Find where the given text appears and provide that cell's center as [X, Y] coordinate. 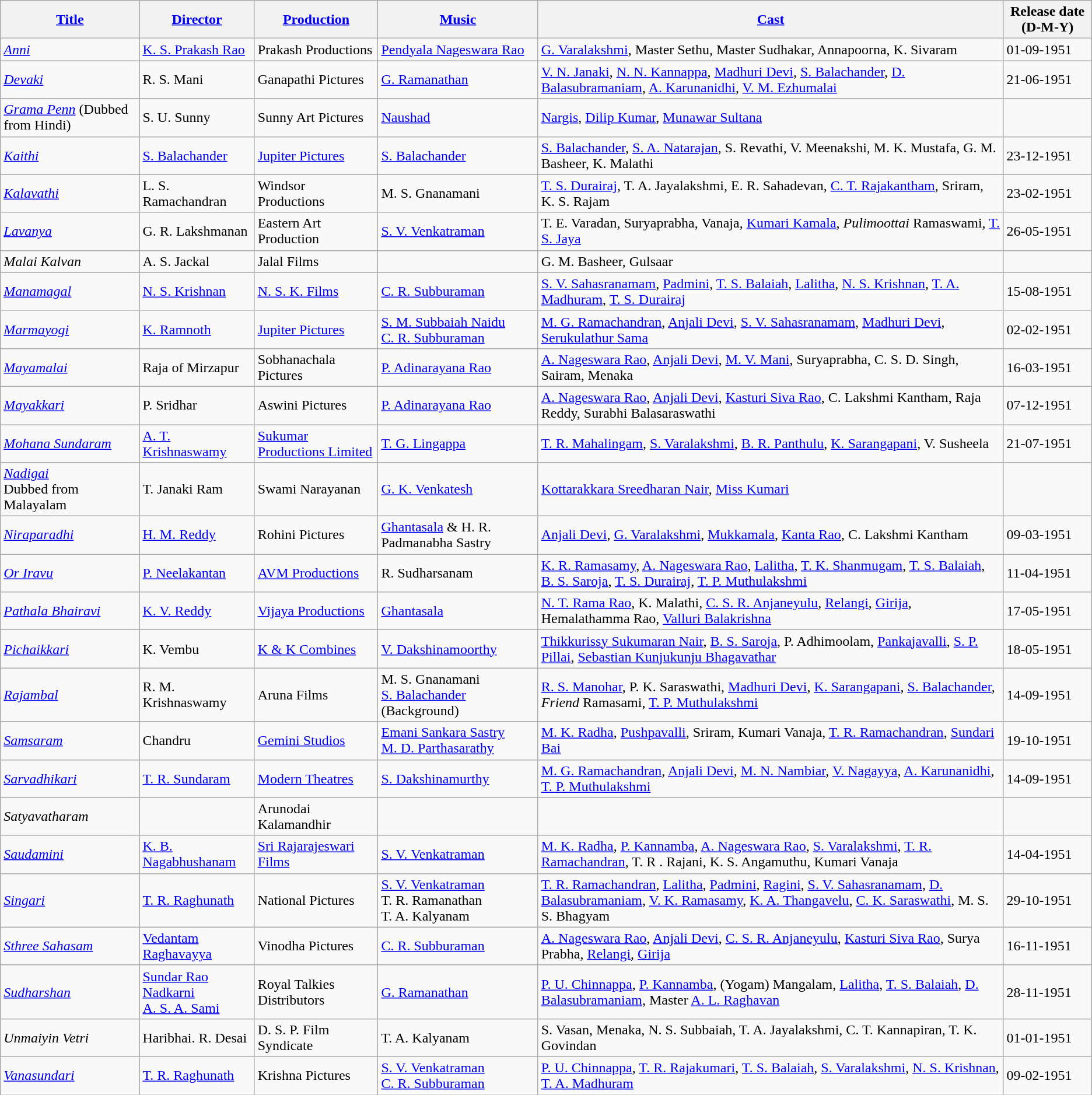
Raja of Mirzapur [197, 368]
18-05-1951 [1048, 649]
Thikkurissy Sukumaran Nair, B. S. Saroja, P. Adhimoolam, Pankajavalli, S. P. Pillai, Sebastian Kunjukunju Bhagavathar [771, 649]
A. Nageswara Rao, Anjali Devi, Kasturi Siva Rao, C. Lakshmi Kantham, Raja Reddy, Surabhi Balasaraswathi [771, 405]
Mohana Sundaram [70, 443]
14-04-1951 [1048, 854]
P. U. Chinnappa, P. Kannamba, (Yogam) Mangalam, Lalitha, T. S. Balaiah, D. Balasubramaniam, Master A. L. Raghavan [771, 992]
16-03-1951 [1048, 368]
Lavanya [70, 231]
V. Dakshinamoorthy [458, 649]
Niraparadhi [70, 536]
19-10-1951 [1048, 741]
T. A. Kalyanam [458, 1037]
S. Dakshinamurthy [458, 778]
Rohini Pictures [316, 536]
Modern Theatres [316, 778]
11-04-1951 [1048, 573]
Sobhanachala Pictures [316, 368]
Kaithi [70, 155]
Emani Sankara SastryM. D. Parthasarathy [458, 741]
Chandru [197, 741]
Kalavathi [70, 194]
Vinodha Pictures [316, 946]
26-05-1951 [1048, 231]
Rajambal [70, 695]
21-06-1951 [1048, 79]
23-12-1951 [1048, 155]
S. V. VenkatramanT. R. RamanathanT. A. Kalyanam [458, 900]
Marmayogi [70, 329]
N. S. Krishnan [197, 292]
17-05-1951 [1048, 611]
Swami Narayanan [316, 489]
Mayakkari [70, 405]
M. K. Radha, Pushpavalli, Sriram, Kumari Vanaja, T. R. Ramachandran, Sundari Bai [771, 741]
15-08-1951 [1048, 292]
Grama Penn (Dubbed from Hindi) [70, 118]
Jalal Films [316, 261]
Satyavatharam [70, 817]
Sri Rajarajeswari Films [316, 854]
K & K Combines [316, 649]
Sthree Sahasam [70, 946]
Malai Kalvan [70, 261]
28-11-1951 [1048, 992]
P. Neelakantan [197, 573]
H. M. Reddy [197, 536]
G. M. Basheer, Gulsaar [771, 261]
Aruna Films [316, 695]
Unmaiyin Vetri [70, 1037]
16-11-1951 [1048, 946]
Eastern Art Production [316, 231]
Director [197, 20]
National Pictures [316, 900]
S. V. Sahasranamam, Padmini, T. S. Balaiah, Lalitha, N. S. Krishnan, T. A. Madhuram, T. S. Durairaj [771, 292]
AVM Productions [316, 573]
Vanasundari [70, 1076]
D. S. P. Film Syndicate [316, 1037]
Devaki [70, 79]
S. M. Subbaiah NaiduC. R. Subburaman [458, 329]
Krishna Pictures [316, 1076]
K. S. Prakash Rao [197, 50]
09-02-1951 [1048, 1076]
01-09-1951 [1048, 50]
Anjali Devi, G. Varalakshmi, Mukkamala, Kanta Rao, C. Lakshmi Kantham [771, 536]
Royal Talkies Distributors [316, 992]
T. S. Durairaj, T. A. Jayalakshmi, E. R. Sahadevan, C. T. Rajakantham, Sriram, K. S. Rajam [771, 194]
Gemini Studios [316, 741]
R. S. Manohar, P. K. Saraswathi, Madhuri Devi, K. Sarangapani, S. Balachander, Friend Ramasami, T. P. Muthulakshmi [771, 695]
G. Varalakshmi, Master Sethu, Master Sudhakar, Annapoorna, K. Sivaram [771, 50]
T. R. Sundaram [197, 778]
Kottarakkara Sreedharan Nair, Miss Kumari [771, 489]
Cast [771, 20]
K. V. Reddy [197, 611]
Naushad [458, 118]
Manamagal [70, 292]
Ganapathi Pictures [316, 79]
M. S. Gnanamani [458, 194]
T. R. Mahalingam, S. Varalakshmi, B. R. Panthulu, K. Sarangapani, V. Susheela [771, 443]
P. U. Chinnappa, T. R. Rajakumari, T. S. Balaiah, S. Varalakshmi, N. S. Krishnan, T. A. Madhuram [771, 1076]
N. T. Rama Rao, K. Malathi, C. S. R. Anjaneyulu, Relangi, Girija, Hemalathamma Rao, Valluri Balakrishna [771, 611]
N. S. K. Films [316, 292]
K. B. Nagabhushanam [197, 854]
T. G. Lingappa [458, 443]
S. U. Sunny [197, 118]
A. S. Jackal [197, 261]
M. G. Ramachandran, Anjali Devi, M. N. Nambiar, V. Nagayya, A. Karunanidhi, T. P. Muthulakshmi [771, 778]
T. E. Varadan, Suryaprabha, Vanaja, Kumari Kamala, Pulimoottai Ramaswami, T. S. Jaya [771, 231]
NadigaiDubbed from Malayalam [70, 489]
Sundar Rao NadkarniA. S. A. Sami [197, 992]
Prakash Productions [316, 50]
Pathala Bhairavi [70, 611]
29-10-1951 [1048, 900]
Aswini Pictures [316, 405]
Haribhai. R. Desai [197, 1037]
R. Sudharsanam [458, 573]
S. V. VenkatramanC. R. Subburaman [458, 1076]
M. S. GnanamaniS. Balachander (Background) [458, 695]
A. Nageswara Rao, Anjali Devi, C. S. R. Anjaneyulu, Kasturi Siva Rao, Surya Prabha, Relangi, Girija [771, 946]
Singari [70, 900]
07-12-1951 [1048, 405]
A. T. Krishnaswamy [197, 443]
Music [458, 20]
Vijaya Productions [316, 611]
Title [70, 20]
P. Sridhar [197, 405]
R. M. Krishnaswamy [197, 695]
Ghantasala [458, 611]
21-07-1951 [1048, 443]
K. Vembu [197, 649]
Vedantam Raghavayya [197, 946]
S. Vasan, Menaka, N. S. Subbaiah, T. A. Jayalakshmi, C. T. Kannapiran, T. K. Govindan [771, 1037]
Pichaikkari [70, 649]
A. Nageswara Rao, Anjali Devi, M. V. Mani, Suryaprabha, C. S. D. Singh, Sairam, Menaka [771, 368]
Or Iravu [70, 573]
Release date (D-M-Y) [1048, 20]
R. S. Mani [197, 79]
G. K. Venkatesh [458, 489]
Mayamalai [70, 368]
G. R. Lakshmanan [197, 231]
Sukumar Productions Limited [316, 443]
T. Janaki Ram [197, 489]
K. R. Ramasamy, A. Nageswara Rao, Lalitha, T. K. Shanmugam, T. S. Balaiah, B. S. Saroja, T. S. Durairaj, T. P. Muthulakshmi [771, 573]
Anni [70, 50]
M. K. Radha, P. Kannamba, A. Nageswara Rao, S. Varalakshmi, T. R. Ramachandran, T. R . Rajani, K. S. Angamuthu, Kumari Vanaja [771, 854]
Production [316, 20]
23-02-1951 [1048, 194]
Samsaram [70, 741]
Sudharshan [70, 992]
Arunodai Kalamandhir [316, 817]
K. Ramnoth [197, 329]
L. S. Ramachandran [197, 194]
V. N. Janaki, N. N. Kannappa, Madhuri Devi, S. Balachander, D. Balasubramaniam, A. Karunanidhi, V. M. Ezhumalai [771, 79]
Nargis, Dilip Kumar, Munawar Sultana [771, 118]
02-02-1951 [1048, 329]
Pendyala Nageswara Rao [458, 50]
S. Balachander, S. A. Natarajan, S. Revathi, V. Meenakshi, M. K. Mustafa, G. M. Basheer, K. Malathi [771, 155]
Ghantasala & H. R. Padmanabha Sastry [458, 536]
Sunny Art Pictures [316, 118]
Saudamini [70, 854]
Sarvadhikari [70, 778]
01-01-1951 [1048, 1037]
M. G. Ramachandran, Anjali Devi, S. V. Sahasranamam, Madhuri Devi, Serukulathur Sama [771, 329]
09-03-1951 [1048, 536]
Windsor Productions [316, 194]
